Return the (X, Y) coordinate for the center point of the cell that contains the specified text.  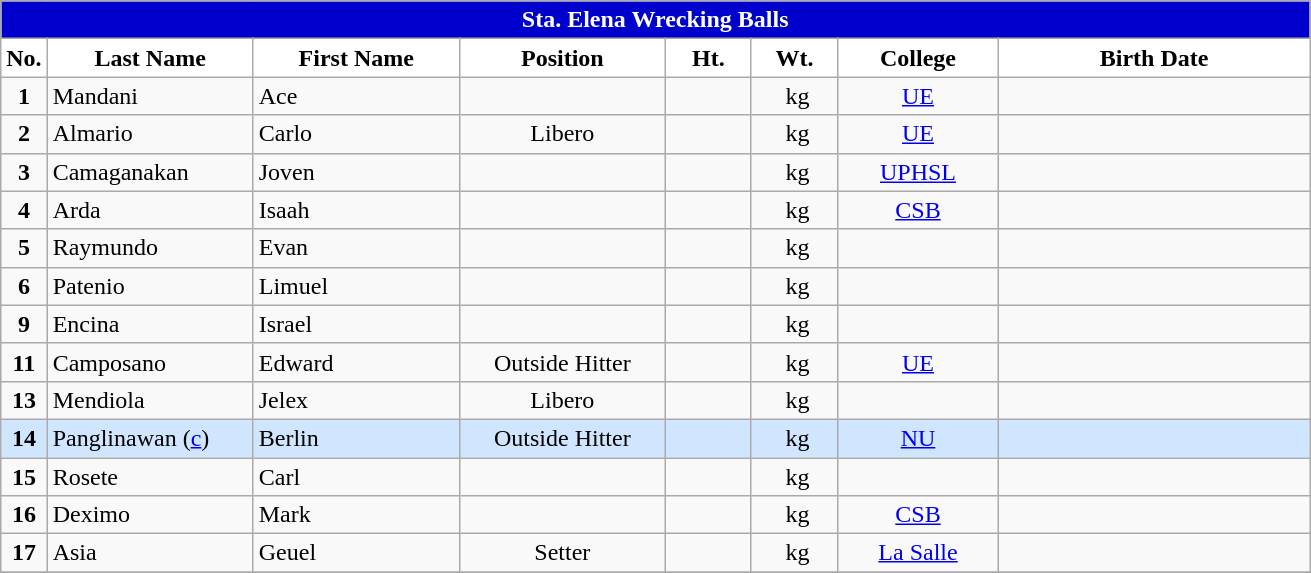
La Salle (918, 553)
13 (24, 400)
Arda (150, 210)
Edward (356, 362)
Limuel (356, 286)
Mark (356, 515)
College (918, 58)
NU (918, 438)
Last Name (150, 58)
6 (24, 286)
Almario (150, 134)
Encina (150, 324)
16 (24, 515)
Asia (150, 553)
Geuel (356, 553)
3 (24, 172)
1 (24, 96)
Berlin (356, 438)
4 (24, 210)
11 (24, 362)
Setter (562, 553)
Carl (356, 477)
5 (24, 248)
Mandani (150, 96)
No. (24, 58)
Camposano (150, 362)
Rosete (150, 477)
Raymundo (150, 248)
Panglinawan (c) (150, 438)
Israel (356, 324)
Deximo (150, 515)
Wt. (794, 58)
Position (562, 58)
Carlo (356, 134)
Ace (356, 96)
Sta. Elena Wrecking Balls (656, 20)
UPHSL (918, 172)
15 (24, 477)
Camaganakan (150, 172)
First Name (356, 58)
14 (24, 438)
17 (24, 553)
Patenio (150, 286)
9 (24, 324)
Birth Date (1154, 58)
2 (24, 134)
Ht. (708, 58)
Mendiola (150, 400)
Evan (356, 248)
Jelex (356, 400)
Isaah (356, 210)
Joven (356, 172)
